Output the [x, y] coordinate of the center of the cell containing the given text.  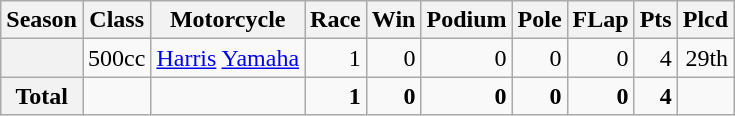
Class [116, 20]
Pts [656, 20]
Win [394, 20]
29th [705, 58]
Total [42, 96]
Pole [540, 20]
Season [42, 20]
Motorcycle [228, 20]
500cc [116, 58]
FLap [600, 20]
Harris Yamaha [228, 58]
Podium [466, 20]
Race [336, 20]
Plcd [705, 20]
